Identify which cell holds the provided text, then report its (X, Y) central coordinate. 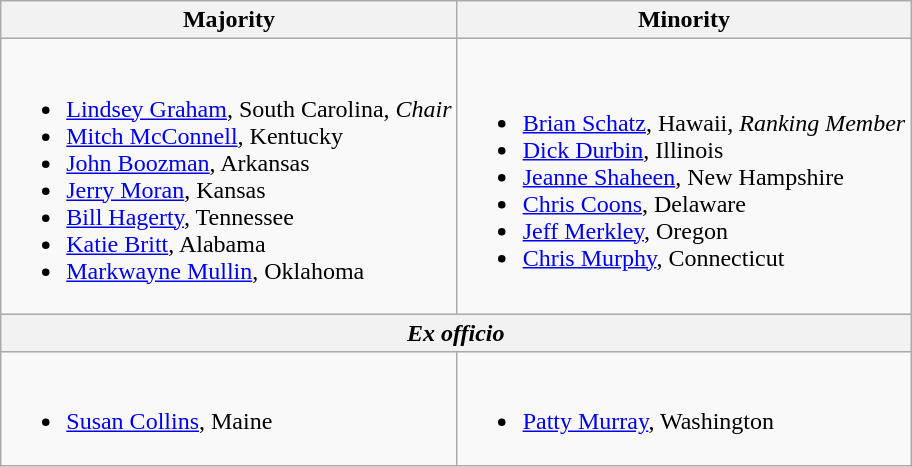
Patty Murray, Washington (684, 408)
Majority (229, 20)
Minority (684, 20)
Susan Collins, Maine (229, 408)
Ex officio (456, 333)
